Return the [x, y] coordinate for the center point of the cell that contains the specified text.  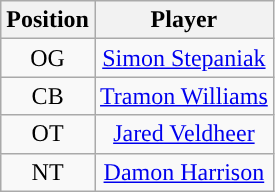
Tramon Williams [184, 96]
Simon Stepaniak [184, 58]
Player [184, 20]
OG [48, 58]
NT [48, 172]
Position [48, 20]
Damon Harrison [184, 172]
CB [48, 96]
Jared Veldheer [184, 134]
OT [48, 134]
